Find where the given text appears and provide that cell's center as (x, y) coordinate. 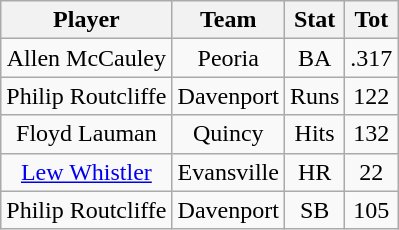
22 (372, 172)
.317 (372, 58)
SB (314, 210)
Hits (314, 134)
132 (372, 134)
HR (314, 172)
BA (314, 58)
Floyd Lauman (86, 134)
122 (372, 96)
105 (372, 210)
Allen McCauley (86, 58)
Lew Whistler (86, 172)
Evansville (228, 172)
Runs (314, 96)
Tot (372, 20)
Peoria (228, 58)
Stat (314, 20)
Quincy (228, 134)
Player (86, 20)
Team (228, 20)
